Identify which cell holds the provided text, then report its [X, Y] central coordinate. 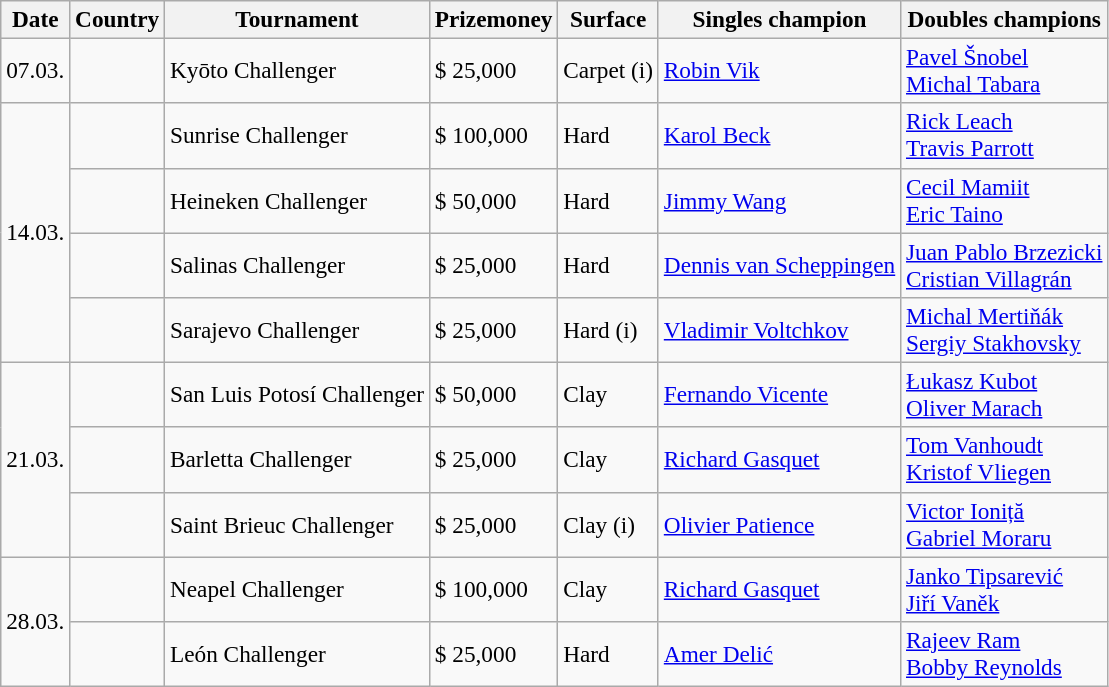
Karol Beck [779, 136]
Heineken Challenger [298, 200]
Singles champion [779, 19]
21.03. [36, 459]
Barletta Challenger [298, 460]
Carpet (i) [608, 70]
Hard (i) [608, 330]
Surface [608, 19]
Saint Brieuc Challenger [298, 524]
Kyōto Challenger [298, 70]
Michal Mertiňák Sergiy Stakhovsky [1004, 330]
14.03. [36, 232]
Neapel Challenger [298, 588]
San Luis Potosí Challenger [298, 394]
07.03. [36, 70]
Rick Leach Travis Parrott [1004, 136]
Sunrise Challenger [298, 136]
Prizemoney [493, 19]
Olivier Patience [779, 524]
Rajeev Ram Bobby Reynolds [1004, 654]
Date [36, 19]
Country [118, 19]
28.03. [36, 621]
Dennis van Scheppingen [779, 264]
Pavel Šnobel Michal Tabara [1004, 70]
Jimmy Wang [779, 200]
Tournament [298, 19]
Cecil Mamiit Eric Taino [1004, 200]
Doubles champions [1004, 19]
Clay (i) [608, 524]
Sarajevo Challenger [298, 330]
Janko Tipsarević Jiří Vaněk [1004, 588]
Victor Ioniță Gabriel Moraru [1004, 524]
Juan Pablo Brzezicki Cristian Villagrán [1004, 264]
Fernando Vicente [779, 394]
Tom Vanhoudt Kristof Vliegen [1004, 460]
Robin Vik [779, 70]
Vladimir Voltchkov [779, 330]
Salinas Challenger [298, 264]
León Challenger [298, 654]
Amer Delić [779, 654]
Łukasz Kubot Oliver Marach [1004, 394]
